Scan for the cell matching the given text and deliver its [X, Y] coordinate at center. 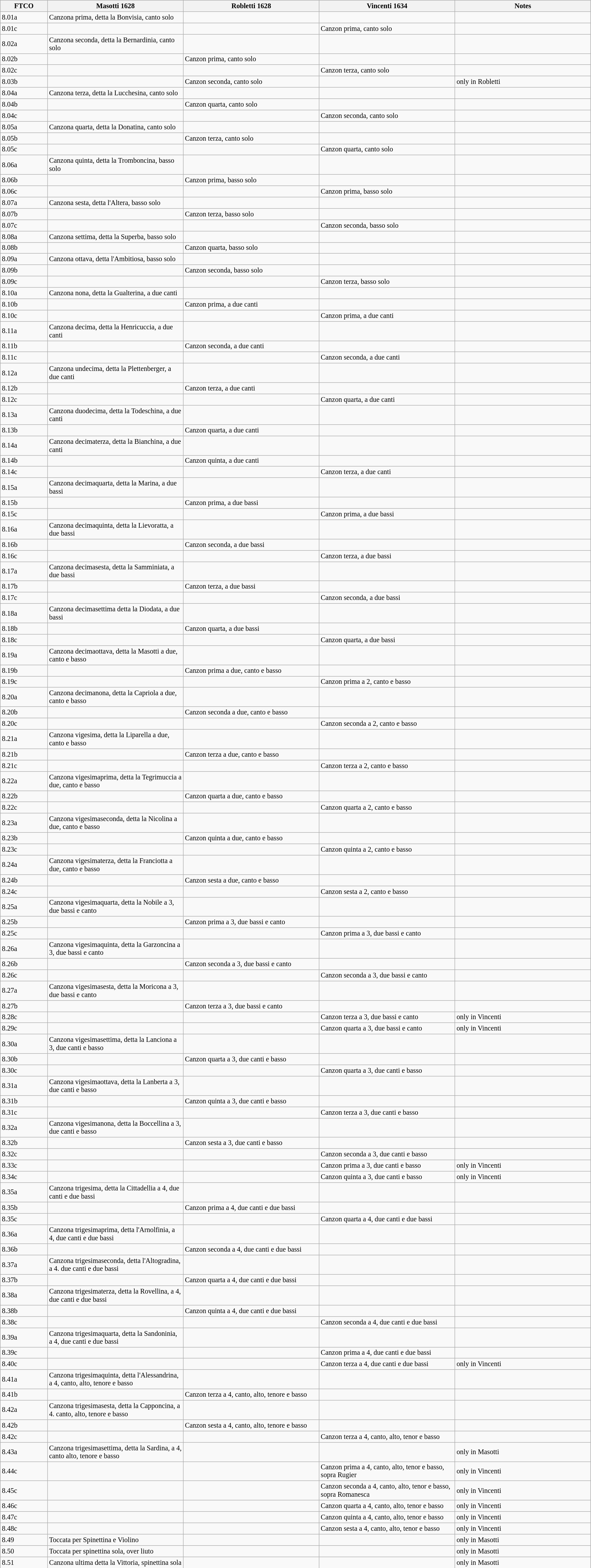
8.17b [24, 587]
8.06c [24, 191]
8.41a [24, 1379]
8.05c [24, 150]
Canzon terza a 4, canto, alto, tenor e basso [387, 1436]
8.08a [24, 237]
8.34c [24, 1177]
8.07a [24, 203]
Canzon quarta a 3, due bassi e canto [387, 1029]
8.42a [24, 1410]
8.07c [24, 225]
8.11c [24, 358]
Canzona vigesimasettima, detta la Lanciona a 3, due canti e basso [115, 1043]
8.47c [24, 1517]
Canzona vigesimaquinta, detta la Garzoncina a 3, due bassi e canto [115, 949]
8.04b [24, 104]
8.38b [24, 1311]
8.31a [24, 1086]
Canzona ottava, detta l'Ambitiosa, basso solo [115, 259]
Canzon prima a due, canto e basso [251, 670]
8.30b [24, 1059]
8.45c [24, 1491]
8.31c [24, 1112]
Canzon sesta a 3, due canti e basso [251, 1143]
Canzon prima a 3, due canti e basso [387, 1166]
Canzon quinta, a due canti [251, 461]
8.40c [24, 1364]
8.42b [24, 1425]
8.15a [24, 487]
Canzona decimaterza, detta la Bianchina, a due canti [115, 445]
Canzona trigesimaquarta, detta la Sandoninia, a 4, due canti e due bassi [115, 1337]
8.20a [24, 697]
Canzon seconda a 3, due canti e basso [387, 1154]
Toccata per spinettina sola, over liuto [115, 1551]
8.21c [24, 766]
Canzona quinta, detta la Tromboncina, basso solo [115, 165]
8.19b [24, 670]
8.22b [24, 796]
8.23b [24, 838]
Canzon terza a 4, due canti e due bassi [387, 1364]
Canzon terza a 4, canto, alto, tenore e basso [251, 1395]
Canzona vigesimasesta, detta la Moricona a 3, due bassi e canto [115, 990]
8.37b [24, 1280]
8.02b [24, 59]
Canzona seconda, detta la Bernardinia, canto solo [115, 44]
Canzona decima, detta la Henricuccia, a due canti [115, 331]
8.38c [24, 1322]
8.13a [24, 414]
Canzona ultima detta la Vittoria, spinettina sola [115, 1562]
Canzona trigesimaquinta, detta l'Alessandrina, a 4, canto, alto, tenore e basso [115, 1379]
Canzona trigesima, detta la Cittadellia a 4, due canti e due bassi [115, 1192]
8.09a [24, 259]
8.30a [24, 1043]
Canzon seconda a due, canto e basso [251, 712]
8.02a [24, 44]
Canzona settima, detta la Superba, basso solo [115, 237]
8.37a [24, 1265]
8.01c [24, 28]
Canzon sesta a 2, canto e basso [387, 891]
Canzona trigesimasesta, detta la Capponcina, a 4. canto, alto, tenore e basso [115, 1410]
8.41b [24, 1395]
Canzon quinta a due, canto e basso [251, 838]
Canzon terza a due, canto e basso [251, 754]
Canzona vigesimaprima, detta la Tegrimuccia a due, canto e basso [115, 781]
Vincenti 1634 [387, 6]
8.25b [24, 922]
Canzon prima a 4, canto, alto, tenor e basso, sopra Rugier [387, 1471]
8.29c [24, 1029]
8.23c [24, 849]
8.36b [24, 1249]
Canzona terza, detta la Lucchesina, canto solo [115, 93]
8.17a [24, 571]
Canzon quarta a due, canto e basso [251, 796]
Robletti 1628 [251, 6]
8.28c [24, 1017]
8.42c [24, 1436]
Canzona sesta, detta l'Altera, basso solo [115, 203]
Canzon quarta a 4, canto, alto, tenor e basso [387, 1506]
8.27a [24, 990]
Canzon sesta a 4, canto, alto, tenor e basso [387, 1528]
8.10a [24, 293]
Canzona vigesimanona, detta la Boccellina a 3, due canti e basso [115, 1127]
Canzona trigesimaterza, detta la Rovellina, a 4, due canti e due bassi [115, 1295]
Toccata per Spinettina e Violino [115, 1540]
8.11b [24, 346]
8.14a [24, 445]
8.07b [24, 214]
8.19a [24, 655]
Canzona vigesimaottava, detta la Lanberta a 3, due canti e basso [115, 1086]
8.22c [24, 807]
Canzona decimasesta, detta la Samminiata, a due bassi [115, 571]
8.44c [24, 1471]
8.26c [24, 975]
8.08b [24, 248]
Canzona vigesima, detta la Liparella a due, canto e basso [115, 739]
Canzona decimaottava, detta la Masotti a due, canto e basso [115, 655]
Canzona prima, detta la Bonvisia, canto solo [115, 17]
Canzon sesta a 4, canto, alto, tenore e basso [251, 1425]
Canzona trigesimaprima, detta l'Arnolfinia, a 4, due canti e due bassi [115, 1234]
Canzona vigesimaterza, detta la Franciotta a due, canto e basso [115, 865]
8.36a [24, 1234]
8.12a [24, 373]
8.33c [24, 1166]
8.02c [24, 70]
8.49 [24, 1540]
8.51 [24, 1562]
8.46c [24, 1506]
Canzona decimanona, detta la Capriola a due, canto e basso [115, 697]
8.32b [24, 1143]
Canzona trigesimasettima, detta la Sardina, a 4, canto alto, tenore e basso [115, 1452]
Canzon quinta a 2, canto e basso [387, 849]
8.27b [24, 1006]
8.35c [24, 1219]
8.01a [24, 17]
Canzon quarta a 2, canto e basso [387, 807]
Canzona vigesimaquarta, detta la Nobile a 3, due bassi e canto [115, 907]
8.16b [24, 545]
Canzona decimaquarta, detta la Marina, a due bassi [115, 487]
Canzona decimaquinta, detta la Lievoratta, a due bassi [115, 529]
8.10c [24, 316]
8.15b [24, 503]
FTCO [24, 6]
8.26b [24, 964]
Canzona trigesimaseconda, detta l'Altogradina, a 4. due canti e due bassi [115, 1265]
8.20b [24, 712]
Canzona undecima, detta la Plettenberger, a due canti [115, 373]
8.10b [24, 304]
Canzona vigesimaseconda, detta la Nicolina a due, canto e basso [115, 823]
8.14c [24, 472]
Canzona nona, detta la Gualterina, a due canti [115, 293]
8.04a [24, 93]
Canzon sesta a due, canto e basso [251, 880]
only in Robletti [523, 82]
8.06a [24, 165]
8.21b [24, 754]
8.15c [24, 514]
Canzon quinta a 4, due canti e due bassi [251, 1311]
8.21a [24, 739]
Canzon terza a 2, canto e basso [387, 766]
8.18c [24, 640]
8.24c [24, 891]
8.22a [24, 781]
8.39a [24, 1337]
8.48c [24, 1528]
8.25c [24, 933]
8.24b [24, 880]
8.12c [24, 399]
Canzon terza a 3, due canti e basso [387, 1112]
8.32a [24, 1127]
8.14b [24, 461]
8.19c [24, 682]
8.30c [24, 1070]
8.17c [24, 598]
8.25a [24, 907]
8.39c [24, 1353]
Canzon prima a 2, canto e basso [387, 682]
8.38a [24, 1295]
8.05a [24, 127]
8.31b [24, 1101]
8.43a [24, 1452]
8.11a [24, 331]
8.09c [24, 282]
Canzon seconda a 4, canto, alto, tenor e basso, sopra Romanesca [387, 1491]
8.16a [24, 529]
8.26a [24, 949]
8.50 [24, 1551]
8.04c [24, 115]
8.35b [24, 1207]
8.06b [24, 180]
8.13b [24, 430]
8.09b [24, 270]
8.23a [24, 823]
Canzon seconda a 2, canto e basso [387, 724]
8.18a [24, 613]
8.05b [24, 138]
Canzona quarta, detta la Donatina, canto solo [115, 127]
8.03b [24, 82]
8.20c [24, 724]
8.35a [24, 1192]
8.18b [24, 628]
8.24a [24, 865]
Canzona duodecima, detta la Todeschina, a due canti [115, 414]
Canzona decimasettima detta la Diodata, a due bassi [115, 613]
8.12b [24, 388]
8.16c [24, 556]
8.32c [24, 1154]
Canzon quinta a 4, canto, alto, tenor e basso [387, 1517]
Masotti 1628 [115, 6]
Canzon quarta, basso solo [251, 248]
Notes [523, 6]
